From the cell containing the given text, extract its center point as [x, y] coordinate. 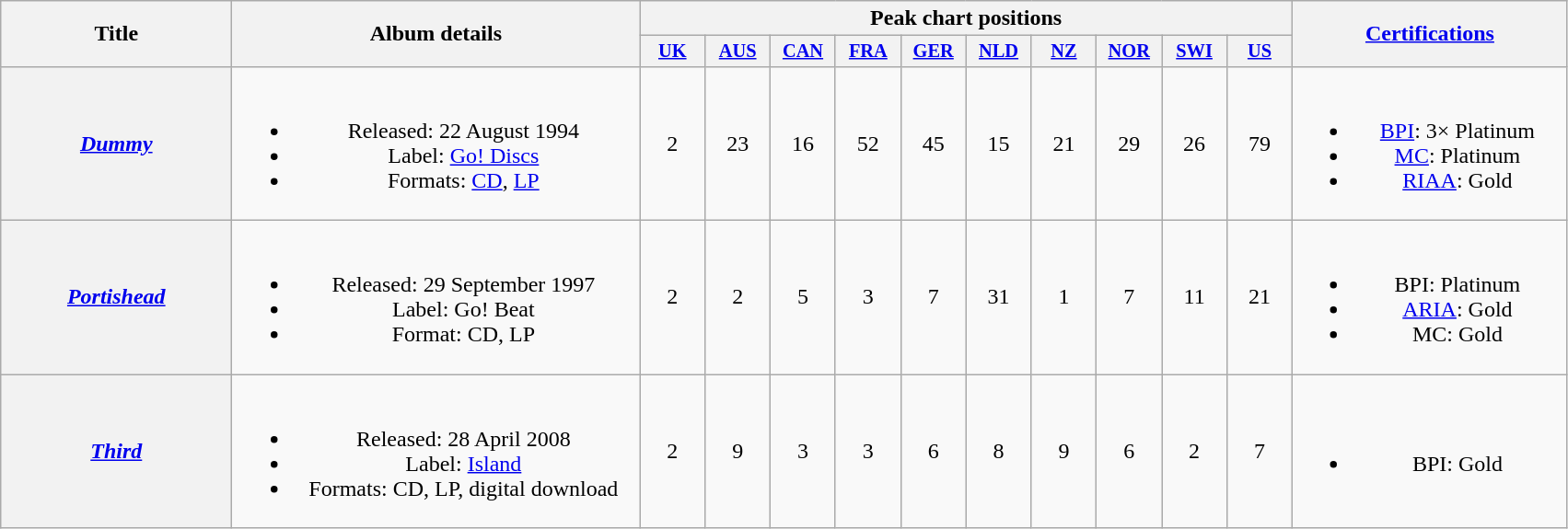
GER [934, 52]
16 [803, 144]
26 [1195, 144]
UK [672, 52]
BPI: Gold [1429, 451]
79 [1260, 144]
Certifications [1429, 34]
5 [803, 298]
AUS [738, 52]
31 [998, 298]
Released: 22 August 1994Label: Go! Discs Formats: CD, LP [436, 144]
15 [998, 144]
8 [998, 451]
US [1260, 52]
Third [116, 451]
23 [738, 144]
11 [1195, 298]
52 [867, 144]
Peak chart positions [967, 18]
Released: 29 September 1997Label: Go! Beat Format: CD, LP [436, 298]
NLD [998, 52]
Title [116, 34]
NOR [1129, 52]
Dummy [116, 144]
29 [1129, 144]
NZ [1064, 52]
SWI [1195, 52]
BPI: PlatinumARIA: GoldMC: Gold [1429, 298]
BPI: 3× PlatinumMC: PlatinumRIAA: Gold [1429, 144]
45 [934, 144]
Released: 28 April 2008Label: IslandFormats: CD, LP, digital download [436, 451]
Album details [436, 34]
FRA [867, 52]
1 [1064, 298]
Portishead [116, 298]
CAN [803, 52]
